Determine the (x, y) coordinate at the center of the cell enclosing the given text.  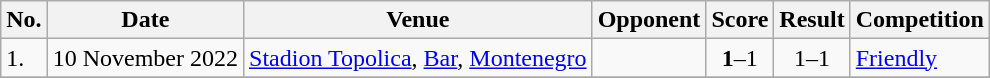
Venue (418, 20)
Opponent (649, 20)
Stadion Topolica, Bar, Montenegro (418, 58)
10 November 2022 (145, 58)
Date (145, 20)
No. (24, 20)
Competition (920, 20)
1. (24, 58)
Result (812, 20)
Friendly (920, 58)
Score (740, 20)
